Identify which cell holds the provided text, then report its [X, Y] central coordinate. 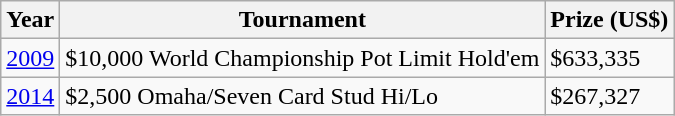
$267,327 [610, 96]
$10,000 World Championship Pot Limit Hold'em [302, 58]
Year [30, 20]
Prize (US$) [610, 20]
2014 [30, 96]
2009 [30, 58]
Tournament [302, 20]
$2,500 Omaha/Seven Card Stud Hi/Lo [302, 96]
$633,335 [610, 58]
